Determine the [x, y] coordinate at the center of the cell enclosing the given text.  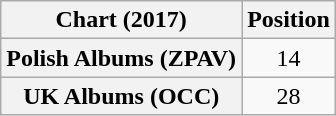
UK Albums (OCC) [122, 96]
Polish Albums (ZPAV) [122, 58]
14 [289, 58]
Position [289, 20]
28 [289, 96]
Chart (2017) [122, 20]
